Extract the [x, y] coordinate from the center of the cell holding the provided text.  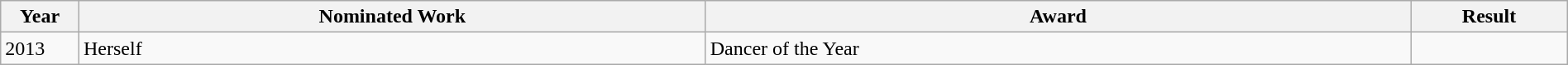
Result [1489, 17]
2013 [40, 48]
Award [1059, 17]
Nominated Work [392, 17]
Dancer of the Year [1059, 48]
Year [40, 17]
Herself [392, 48]
